Scan for the cell matching the given text and deliver its (X, Y) coordinate at center. 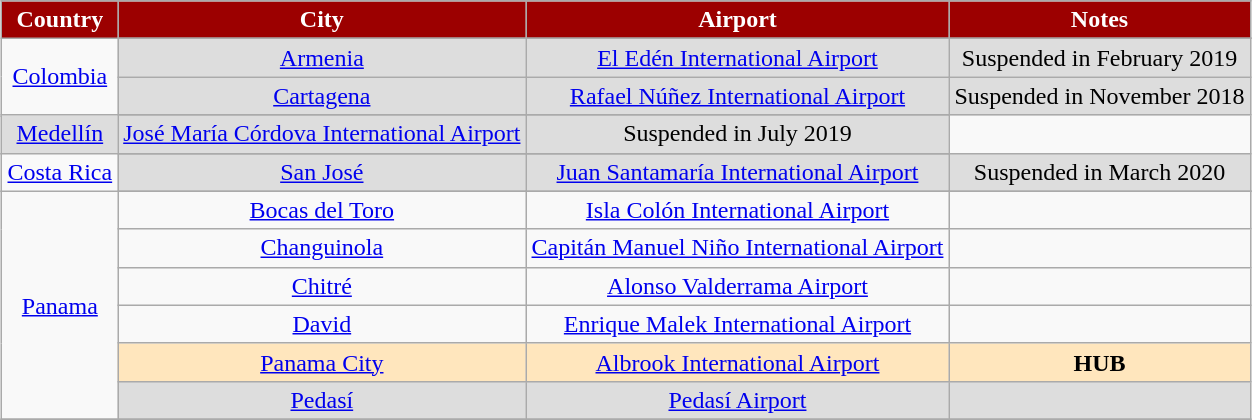
Pedasí (322, 400)
Bocas del Toro (322, 210)
Alonso Valderrama Airport (738, 286)
Suspended in February 2019 (1100, 58)
Changuinola (322, 248)
Suspended in November 2018 (1100, 96)
HUB (1100, 362)
Rafael Núñez International Airport (738, 96)
Colombia (60, 77)
Capitán Manuel Niño International Airport (738, 248)
Airport (738, 20)
City (322, 20)
Costa Rica (60, 172)
Isla Colón International Airport (738, 210)
José María Córdova International Airport (322, 134)
Enrique Malek International Airport (738, 324)
Armenia (322, 58)
David (322, 324)
Panama City (322, 362)
San José (322, 172)
Suspended in July 2019 (738, 134)
Medellín (60, 134)
Pedasí Airport (738, 400)
Notes (1100, 20)
Suspended in March 2020 (1100, 172)
El Edén International Airport (738, 58)
Albrook International Airport (738, 362)
Panama (60, 305)
Country (60, 20)
Chitré (322, 286)
Juan Santamaría International Airport (738, 172)
Cartagena (322, 96)
